Find where the given text appears and provide that cell's center as (x, y) coordinate. 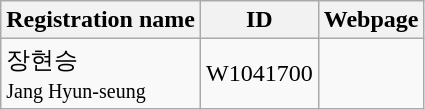
W1041700 (259, 74)
장현승Jang Hyun-seung (101, 74)
Webpage (371, 20)
ID (259, 20)
Registration name (101, 20)
